Scan for the cell matching the given text and deliver its [X, Y] coordinate at center. 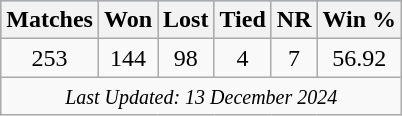
253 [50, 58]
98 [186, 58]
144 [128, 58]
Won [128, 20]
Win % [360, 20]
7 [294, 58]
Last Updated: 13 December 2024 [202, 96]
NR [294, 20]
Tied [242, 20]
Lost [186, 20]
56.92 [360, 58]
4 [242, 58]
Matches [50, 20]
